Locate the cell with the specified text and output its (X, Y) center coordinate. 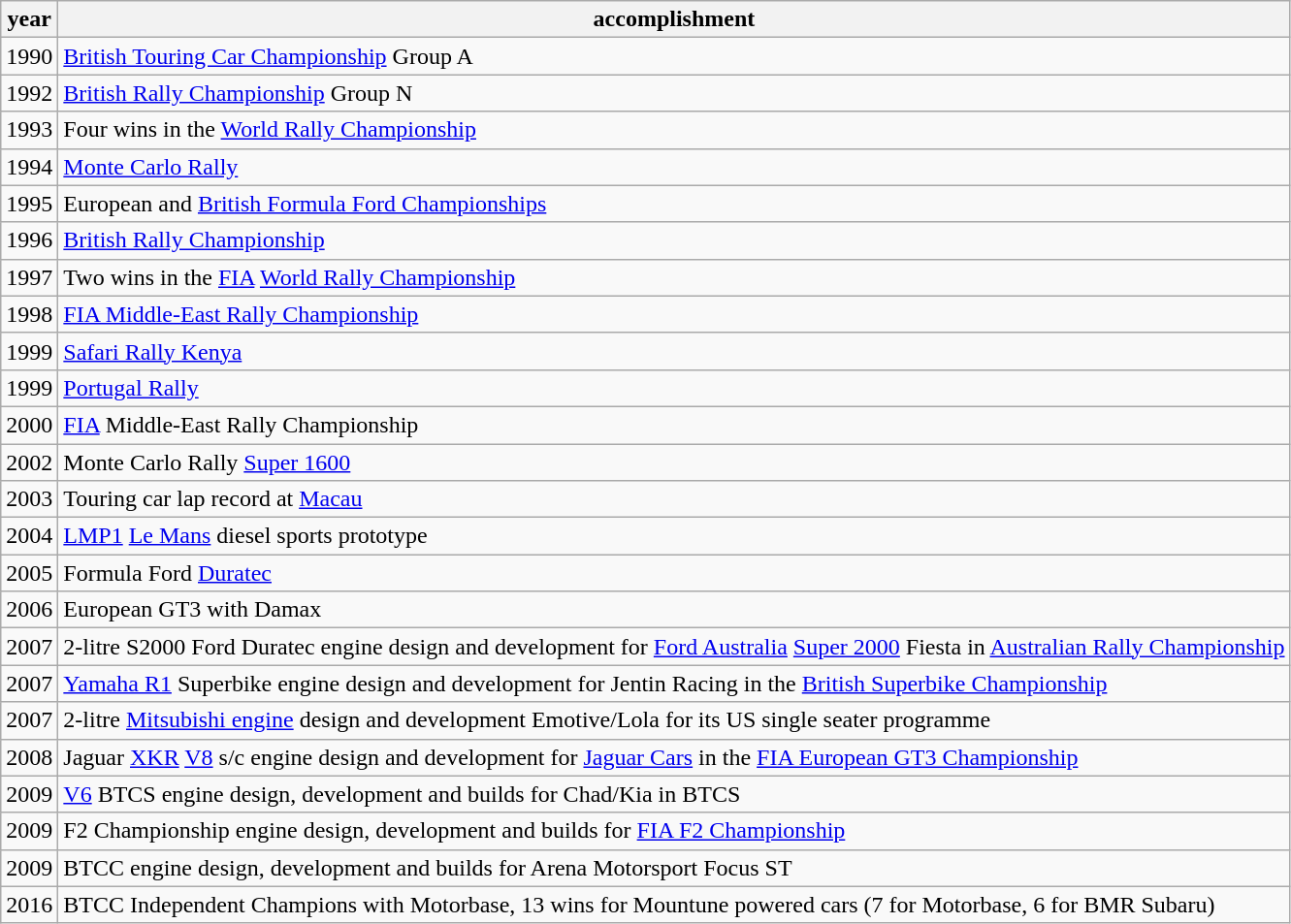
2005 (29, 573)
Monte Carlo Rally Super 1600 (674, 462)
1994 (29, 167)
1998 (29, 314)
2-litre Mitsubishi engine design and development Emotive/Lola for its US single seater programme (674, 720)
LMP1 Le Mans diesel sports prototype (674, 536)
British Rally Championship (674, 240)
V6 BTCS engine design, development and builds for Chad/Kia in BTCS (674, 794)
1995 (29, 204)
1992 (29, 93)
Yamaha R1 Superbike engine design and development for Jentin Racing in the British Superbike Championship (674, 684)
European GT3 with Damax (674, 610)
1996 (29, 240)
accomplishment (674, 19)
Portugal Rally (674, 388)
2008 (29, 757)
2006 (29, 610)
Formula Ford Duratec (674, 573)
2003 (29, 499)
1993 (29, 130)
British Touring Car Championship Group A (674, 56)
2016 (29, 905)
2002 (29, 462)
BTCC Independent Champions with Motorbase, 13 wins for Mountune powered cars (7 for Motorbase, 6 for BMR Subaru) (674, 905)
Monte Carlo Rally (674, 167)
year (29, 19)
British Rally Championship Group N (674, 93)
F2 Championship engine design, development and builds for FIA F2 Championship (674, 831)
Four wins in the World Rally Championship (674, 130)
1990 (29, 56)
Safari Rally Kenya (674, 351)
2000 (29, 425)
2-litre S2000 Ford Duratec engine design and development for Ford Australia Super 2000 Fiesta in Australian Rally Championship (674, 647)
Touring car lap record at Macau (674, 499)
2004 (29, 536)
1997 (29, 277)
BTCC engine design, development and builds for Arena Motorsport Focus ST (674, 868)
Jaguar XKR V8 s/c engine design and development for Jaguar Cars in the FIA European GT3 Championship (674, 757)
Two wins in the FIA World Rally Championship (674, 277)
European and British Formula Ford Championships (674, 204)
